Return [x, y] of the center of cell containing provided text 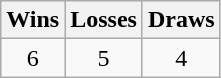
5 [104, 58]
4 [181, 58]
6 [33, 58]
Wins [33, 20]
Draws [181, 20]
Losses [104, 20]
